For the text-containing cell, return its midpoint in (x, y) coordinate format. 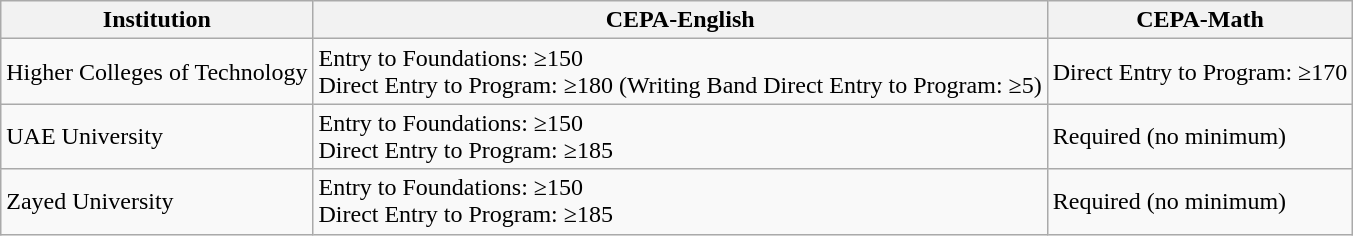
Entry to Foundations: ≥150Direct Entry to Program: ≥180 (Writing Band Direct Entry to Program: ≥5) (680, 72)
CEPA-English (680, 20)
Direct Entry to Program: ≥170 (1200, 72)
Higher Colleges of Technology (157, 72)
CEPA-Math (1200, 20)
Zayed University (157, 202)
UAE University (157, 136)
Institution (157, 20)
